Identify which cell holds the provided text, then report its [x, y] central coordinate. 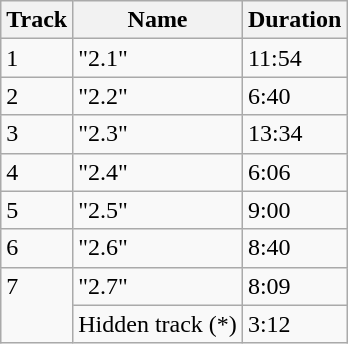
6:06 [294, 172]
4 [37, 172]
"2.1" [158, 58]
"2.6" [158, 248]
Hidden track (*) [158, 324]
3 [37, 134]
7 [37, 305]
Name [158, 20]
"2.3" [158, 134]
Track [37, 20]
6:40 [294, 96]
6 [37, 248]
2 [37, 96]
3:12 [294, 324]
8:40 [294, 248]
"2.7" [158, 286]
"2.2" [158, 96]
8:09 [294, 286]
11:54 [294, 58]
"2.5" [158, 210]
Duration [294, 20]
13:34 [294, 134]
1 [37, 58]
9:00 [294, 210]
5 [37, 210]
"2.4" [158, 172]
